Determine the (X, Y) coordinate at the center of the cell enclosing the given text.  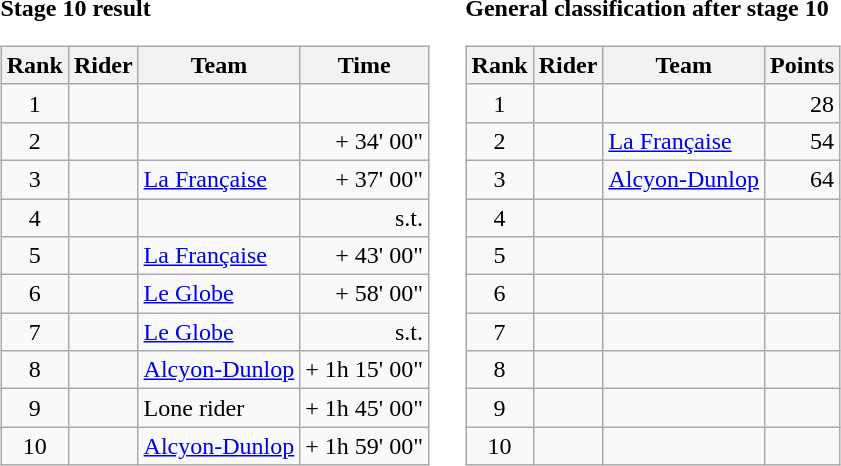
+ 43' 00" (364, 256)
54 (802, 141)
Lone rider (219, 408)
64 (802, 179)
Time (364, 65)
Points (802, 65)
+ 34' 00" (364, 141)
+ 58' 00" (364, 294)
+ 37' 00" (364, 179)
+ 1h 45' 00" (364, 408)
28 (802, 103)
+ 1h 59' 00" (364, 446)
+ 1h 15' 00" (364, 370)
